Determine the (x, y) coordinate at the center of the cell enclosing the given text.  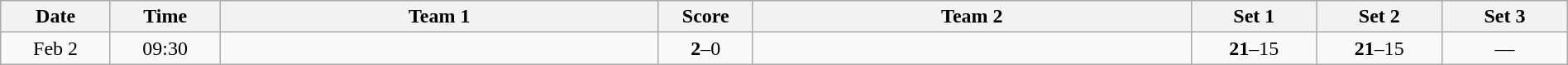
— (1505, 48)
Date (56, 17)
Set 2 (1379, 17)
Time (165, 17)
2–0 (705, 48)
Set 3 (1505, 17)
Team 1 (439, 17)
Set 1 (1255, 17)
09:30 (165, 48)
Score (705, 17)
Team 2 (972, 17)
Feb 2 (56, 48)
